Detect which cell encompasses the target text, then output its [X, Y] center coordinate. 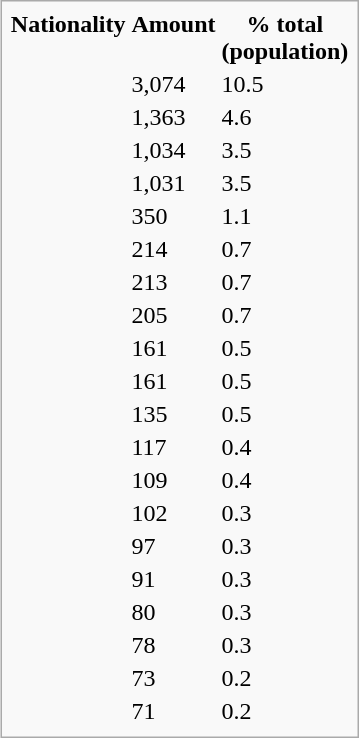
73 [174, 678]
Nationality [68, 38]
135 [174, 414]
1,034 [174, 150]
71 [174, 711]
109 [174, 480]
Amount [174, 38]
1,363 [174, 117]
10.5 [285, 84]
1,031 [174, 183]
% total(population) [285, 38]
350 [174, 216]
213 [174, 282]
80 [174, 612]
214 [174, 249]
4.6 [285, 117]
117 [174, 447]
1.1 [285, 216]
3,074 [174, 84]
205 [174, 315]
97 [174, 546]
91 [174, 579]
78 [174, 645]
102 [174, 513]
